Output the (X, Y) coordinate of the center of the cell containing the given text.  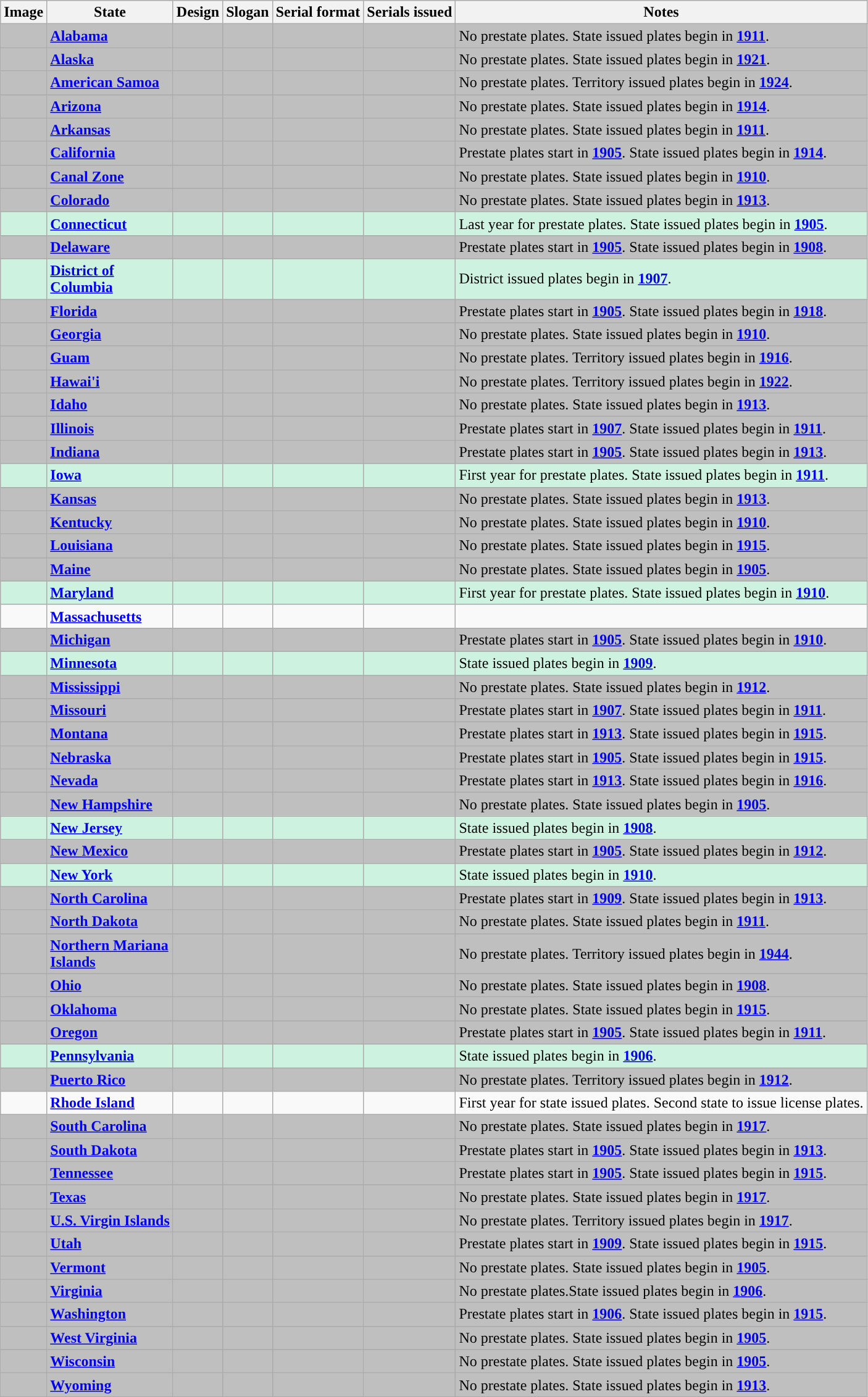
North Dakota (110, 922)
Nevada (110, 781)
Massachusetts (110, 616)
North Carolina (110, 898)
No prestate plates. State issued plates begin in 1914. (661, 106)
No prestate plates. State issued plates begin in 1921. (661, 59)
Virginia (110, 1291)
Kentucky (110, 522)
Prestate plates start in 1913. State issued plates begin in 1916. (661, 781)
State (110, 12)
Hawai'i (110, 382)
First year for state issued plates. Second state to issue license plates. (661, 1103)
No prestate plates. Territory issued plates begin in 1944. (661, 953)
State issued plates begin in 1910. (661, 875)
State issued plates begin in 1909. (661, 663)
Wisconsin (110, 1361)
First year for prestate plates. State issued plates begin in 1910. (661, 593)
Prestate plates start in 1905. State issued plates begin in 1911. (661, 1032)
Arizona (110, 106)
Design (198, 12)
Puerto Rico (110, 1080)
Texas (110, 1197)
Serial format (318, 12)
Canal Zone (110, 177)
No prestate plates. Territory issued plates begin in 1917. (661, 1220)
Prestate plates start in 1905. State issued plates begin in 1918. (661, 311)
U.S. Virgin Islands (110, 1220)
District issued plates begin in 1907. (661, 279)
Tennessee (110, 1174)
New York (110, 875)
South Dakota (110, 1150)
Idaho (110, 405)
Notes (661, 12)
Georgia (110, 335)
Prestate plates start in 1909. State issued plates begin in 1913. (661, 898)
New Hampshire (110, 804)
Prestate plates start in 1905. State issued plates begin in 1910. (661, 640)
Slogan (248, 12)
Missouri (110, 711)
Mississippi (110, 687)
Ohio (110, 985)
Wyoming (110, 1385)
Florida (110, 311)
South Carolina (110, 1127)
First year for prestate plates. State issued plates begin in 1911. (661, 475)
Arkansas (110, 130)
Prestate plates start in 1905. State issued plates begin in 1908. (661, 247)
Iowa (110, 475)
Michigan (110, 640)
No prestate plates. State issued plates begin in 1908. (661, 985)
No prestate plates. Territory issued plates begin in 1922. (661, 382)
Minnesota (110, 663)
Northern Mariana Islands (110, 953)
Oklahoma (110, 1009)
Prestate plates start in 1906. State issued plates begin in 1915. (661, 1314)
Washington (110, 1314)
Serials issued (410, 12)
Utah (110, 1244)
Alaska (110, 59)
New Jersey (110, 828)
District ofColumbia (110, 279)
New Mexico (110, 851)
No prestate plates. Territory issued plates begin in 1916. (661, 358)
No prestate plates. Territory issued plates begin in 1912. (661, 1080)
Vermont (110, 1267)
Guam (110, 358)
Indiana (110, 452)
Prestate plates start in 1905. State issued plates begin in 1914. (661, 153)
No prestate plates. State issued plates begin in 1912. (661, 687)
Connecticut (110, 223)
California (110, 153)
Maryland (110, 593)
Pennsylvania (110, 1056)
Louisiana (110, 546)
Image (23, 12)
West Virginia (110, 1338)
Maine (110, 569)
Montana (110, 734)
American Samoa (110, 83)
Prestate plates start in 1913. State issued plates begin in 1915. (661, 734)
No prestate plates.State issued plates begin in 1906. (661, 1291)
State issued plates begin in 1908. (661, 828)
No prestate plates. Territory issued plates begin in 1924. (661, 83)
Rhode Island (110, 1103)
Kansas (110, 499)
Alabama (110, 36)
Nebraska (110, 757)
Delaware (110, 247)
Oregon (110, 1032)
State issued plates begin in 1906. (661, 1056)
Prestate plates start in 1909. State issued plates begin in 1915. (661, 1244)
Last year for prestate plates. State issued plates begin in 1905. (661, 223)
Illinois (110, 428)
Prestate plates start in 1905. State issued plates begin in 1912. (661, 851)
Colorado (110, 200)
